Return (x, y) of the center of cell containing provided text 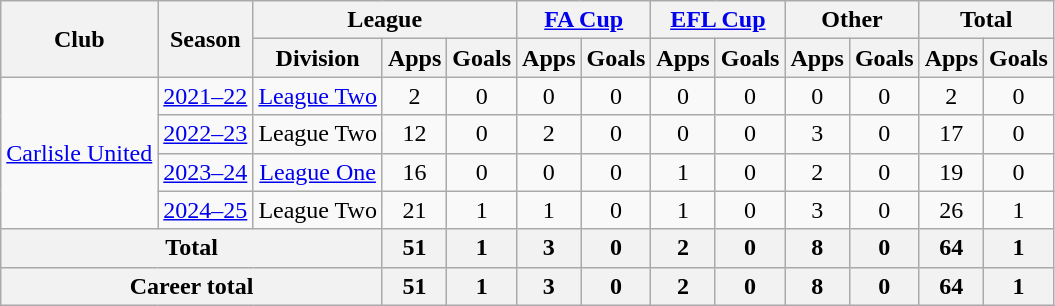
Season (206, 39)
Career total (192, 286)
21 (414, 210)
Division (318, 58)
16 (414, 172)
2022–23 (206, 134)
17 (951, 134)
League One (318, 172)
2023–24 (206, 172)
12 (414, 134)
Other (852, 20)
Carlisle United (80, 153)
2024–25 (206, 210)
FA Cup (584, 20)
League (385, 20)
2021–22 (206, 96)
19 (951, 172)
26 (951, 210)
Club (80, 39)
EFL Cup (718, 20)
